Extract the [X, Y] coordinate from the center of the cell holding the provided text.  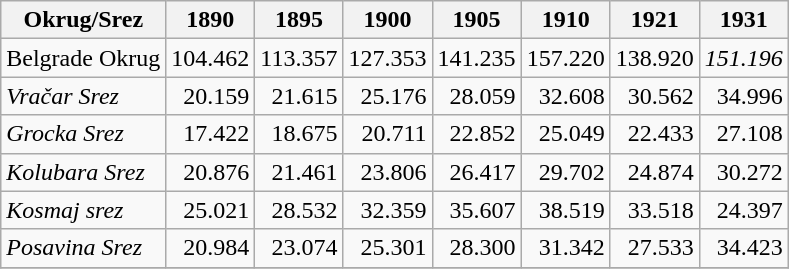
26.417 [476, 172]
Vračar Srez [84, 96]
30.272 [744, 172]
34.423 [744, 248]
Okrug/Srez [84, 20]
32.359 [388, 210]
25.021 [210, 210]
17.422 [210, 134]
1910 [566, 20]
29.702 [566, 172]
24.397 [744, 210]
20.711 [388, 134]
113.357 [299, 58]
Kosmaj srez [84, 210]
Posavina Srez [84, 248]
31.342 [566, 248]
1905 [476, 20]
157.220 [566, 58]
27.533 [654, 248]
28.059 [476, 96]
28.300 [476, 248]
1895 [299, 20]
20.876 [210, 172]
35.607 [476, 210]
21.461 [299, 172]
38.519 [566, 210]
Kolubara Srez [84, 172]
25.049 [566, 134]
20.984 [210, 248]
1931 [744, 20]
30.562 [654, 96]
20.159 [210, 96]
22.852 [476, 134]
18.675 [299, 134]
104.462 [210, 58]
28.532 [299, 210]
138.920 [654, 58]
32.608 [566, 96]
34.996 [744, 96]
1890 [210, 20]
151.196 [744, 58]
23.806 [388, 172]
127.353 [388, 58]
21.615 [299, 96]
23.074 [299, 248]
25.301 [388, 248]
24.874 [654, 172]
22.433 [654, 134]
27.108 [744, 134]
1921 [654, 20]
33.518 [654, 210]
1900 [388, 20]
Grocka Srez [84, 134]
141.235 [476, 58]
Belgrade Okrug [84, 58]
25.176 [388, 96]
